Detect which cell encompasses the target text, then output its [X, Y] center coordinate. 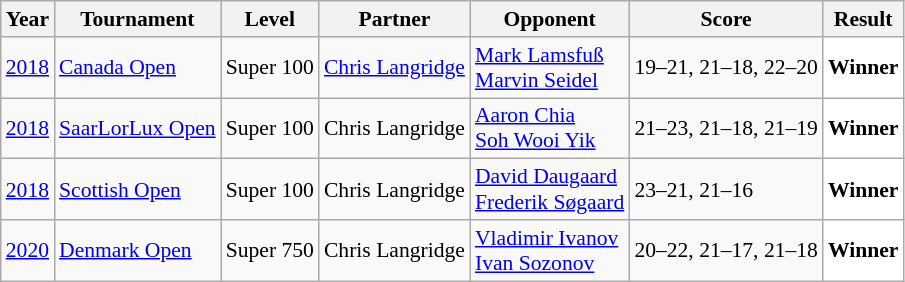
David Daugaard Frederik Søgaard [550, 190]
23–21, 21–16 [726, 190]
Result [864, 19]
Opponent [550, 19]
Canada Open [138, 68]
2020 [28, 250]
Tournament [138, 19]
21–23, 21–18, 21–19 [726, 128]
19–21, 21–18, 22–20 [726, 68]
Denmark Open [138, 250]
20–22, 21–17, 21–18 [726, 250]
Partner [394, 19]
Super 750 [270, 250]
Score [726, 19]
Aaron Chia Soh Wooi Yik [550, 128]
Scottish Open [138, 190]
Level [270, 19]
Vladimir Ivanov Ivan Sozonov [550, 250]
Mark Lamsfuß Marvin Seidel [550, 68]
Year [28, 19]
SaarLorLux Open [138, 128]
